Extract the (x, y) coordinate from the center of the cell holding the provided text.  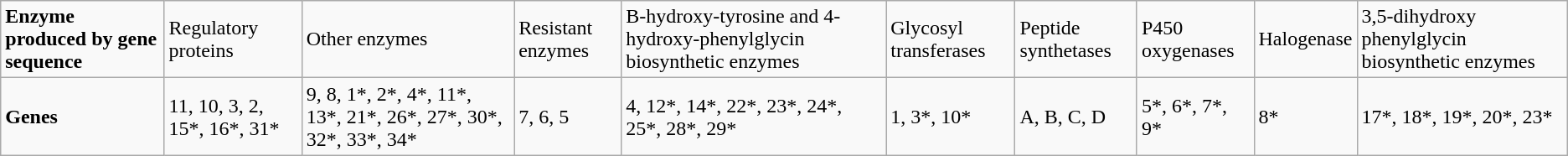
17*, 18*, 19*, 20*, 23* (1462, 117)
Resistant enzymes (568, 39)
Peptide synthetases (1076, 39)
3,5-dihydroxy phenylglycin biosynthetic enzymes (1462, 39)
1, 3*, 10* (951, 117)
8* (1305, 117)
A, B, C, D (1076, 117)
Β-hydroxy-tyrosine and 4-hydroxy-phenylglycin biosynthetic enzymes (754, 39)
Halogenase (1305, 39)
Glycosyl transferases (951, 39)
5*, 6*, 7*, 9* (1195, 117)
7, 6, 5 (568, 117)
Other enzymes (407, 39)
11, 10, 3, 2, 15*, 16*, 31* (233, 117)
Genes (82, 117)
9, 8, 1*, 2*, 4*, 11*, 13*, 21*, 26*, 27*, 30*, 32*, 33*, 34* (407, 117)
4, 12*, 14*, 22*, 23*, 24*, 25*, 28*, 29* (754, 117)
Regulatory proteins (233, 39)
Enzyme produced by gene sequence (82, 39)
P450 oxygenases (1195, 39)
